Scan for the cell matching the given text and deliver its [x, y] coordinate at center. 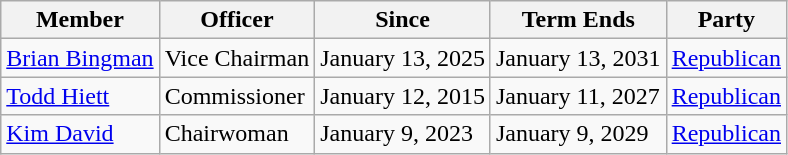
Party [726, 20]
January 11, 2027 [578, 96]
Officer [237, 20]
January 9, 2023 [403, 134]
January 13, 2031 [578, 58]
Commissioner [237, 96]
January 12, 2015 [403, 96]
Term Ends [578, 20]
Member [80, 20]
Chairwoman [237, 134]
January 13, 2025 [403, 58]
January 9, 2029 [578, 134]
Todd Hiett [80, 96]
Brian Bingman [80, 58]
Since [403, 20]
Kim David [80, 134]
Vice Chairman [237, 58]
